For the text-containing cell, return its midpoint in [x, y] coordinate format. 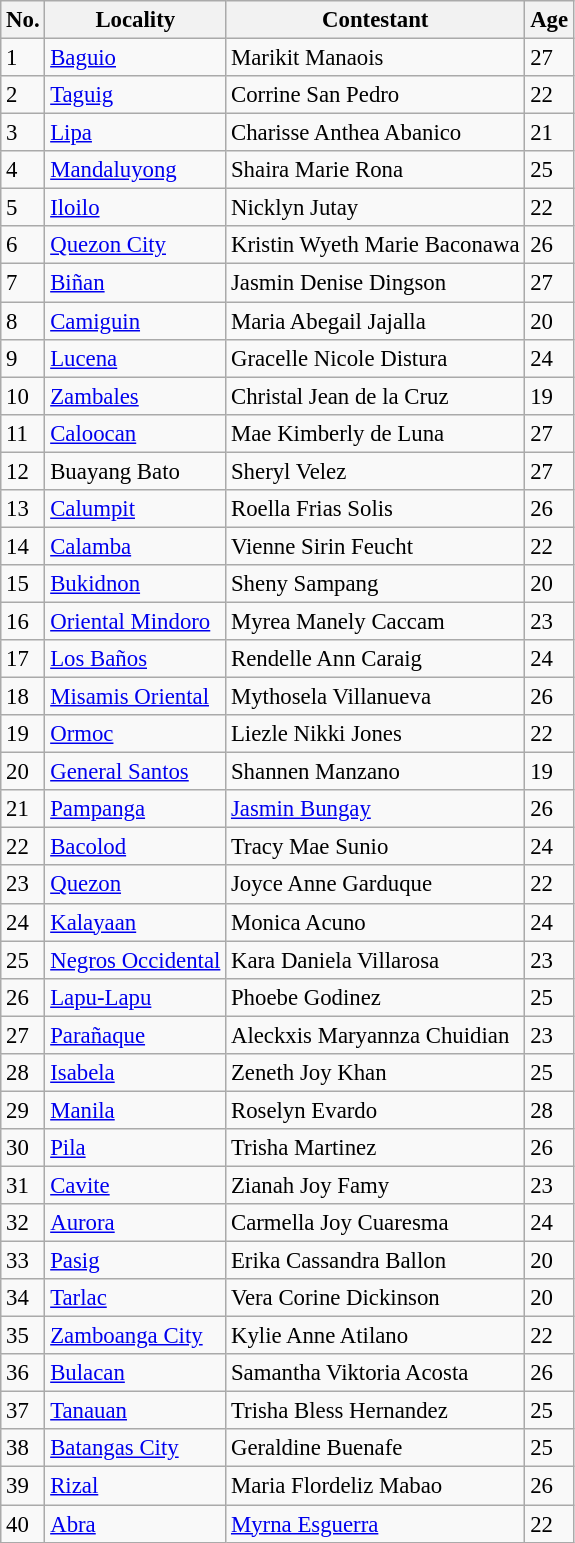
Pasig [136, 1261]
Caloocan [136, 433]
No. [23, 20]
Pila [136, 1148]
Joyce Anne Garduque [376, 885]
4 [23, 170]
Charisse Anthea Abanico [376, 133]
Misamis Oriental [136, 697]
Kristin Wyeth Marie Baconawa [376, 245]
40 [23, 1524]
35 [23, 1336]
Mae Kimberly de Luna [376, 433]
10 [23, 396]
Tanauan [136, 1411]
34 [23, 1298]
Aleckxis Maryannza Chuidian [376, 1035]
12 [23, 471]
6 [23, 245]
Iloilo [136, 208]
Geraldine Buenafe [376, 1449]
Phoebe Godinez [376, 997]
Nicklyn Jutay [376, 208]
Shaira Marie Rona [376, 170]
37 [23, 1411]
Pampanga [136, 809]
Lipa [136, 133]
Bacolod [136, 847]
Oriental Mindoro [136, 621]
Sheryl Velez [376, 471]
18 [23, 697]
Abra [136, 1524]
Taguig [136, 95]
Trisha Martinez [376, 1148]
Ormoc [136, 734]
29 [23, 1110]
Tarlac [136, 1298]
7 [23, 283]
Kylie Anne Atilano [376, 1336]
13 [23, 509]
General Santos [136, 772]
Bulacan [136, 1373]
Zambales [136, 396]
Sheny Sampang [376, 584]
Shannen Manzano [376, 772]
Gracelle Nicole Distura [376, 358]
Bukidnon [136, 584]
36 [23, 1373]
14 [23, 546]
9 [23, 358]
3 [23, 133]
Liezle Nikki Jones [376, 734]
Erika Cassandra Ballon [376, 1261]
16 [23, 621]
Rendelle Ann Caraig [376, 659]
Mandaluyong [136, 170]
Age [550, 20]
11 [23, 433]
1 [23, 58]
Samantha Viktoria Acosta [376, 1373]
32 [23, 1223]
Zeneth Joy Khan [376, 1073]
Kalayaan [136, 922]
Marikit Manaois [376, 58]
Quezon City [136, 245]
Corrine San Pedro [376, 95]
15 [23, 584]
Los Baños [136, 659]
Biñan [136, 283]
Baguio [136, 58]
Trisha Bless Hernandez [376, 1411]
Isabela [136, 1073]
Locality [136, 20]
Myrna Esguerra [376, 1524]
Cavite [136, 1185]
2 [23, 95]
Lucena [136, 358]
Camiguin [136, 321]
Lapu-Lapu [136, 997]
Quezon [136, 885]
Aurora [136, 1223]
Parañaque [136, 1035]
17 [23, 659]
Negros Occidental [136, 960]
Calumpit [136, 509]
Maria Abegail Jajalla [376, 321]
8 [23, 321]
Rizal [136, 1486]
39 [23, 1486]
33 [23, 1261]
Carmella Joy Cuaresma [376, 1223]
Batangas City [136, 1449]
Roella Frias Solis [376, 509]
Maria Flordeliz Mabao [376, 1486]
5 [23, 208]
Myrea Manely Caccam [376, 621]
Jasmin Bungay [376, 809]
Contestant [376, 20]
Zianah Joy Famy [376, 1185]
Jasmin Denise Dingson [376, 283]
Vienne Sirin Feucht [376, 546]
Buayang Bato [136, 471]
Monica Acuno [376, 922]
38 [23, 1449]
Manila [136, 1110]
30 [23, 1148]
Calamba [136, 546]
Zamboanga City [136, 1336]
31 [23, 1185]
Tracy Mae Sunio [376, 847]
Kara Daniela Villarosa [376, 960]
Roselyn Evardo [376, 1110]
Christal Jean de la Cruz [376, 396]
Mythosela Villanueva [376, 697]
Vera Corine Dickinson [376, 1298]
